For the text-containing cell, return its midpoint in [X, Y] coordinate format. 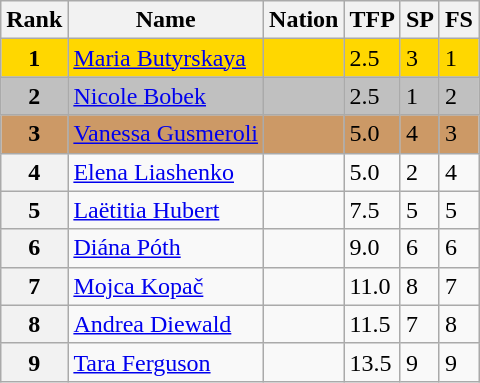
FS [458, 20]
TFP [372, 20]
Maria Butyrskaya [166, 58]
Mojca Kopač [166, 286]
13.5 [372, 362]
7.5 [372, 210]
Andrea Diewald [166, 324]
Diána Póth [166, 248]
Rank [34, 20]
11.0 [372, 286]
SP [420, 20]
Nicole Bobek [166, 96]
Laëtitia Hubert [166, 210]
11.5 [372, 324]
Nation [304, 20]
Name [166, 20]
Elena Liashenko [166, 172]
Vanessa Gusmeroli [166, 134]
9.0 [372, 248]
Tara Ferguson [166, 362]
